Extract the (X, Y) coordinate from the center of the cell holding the provided text.  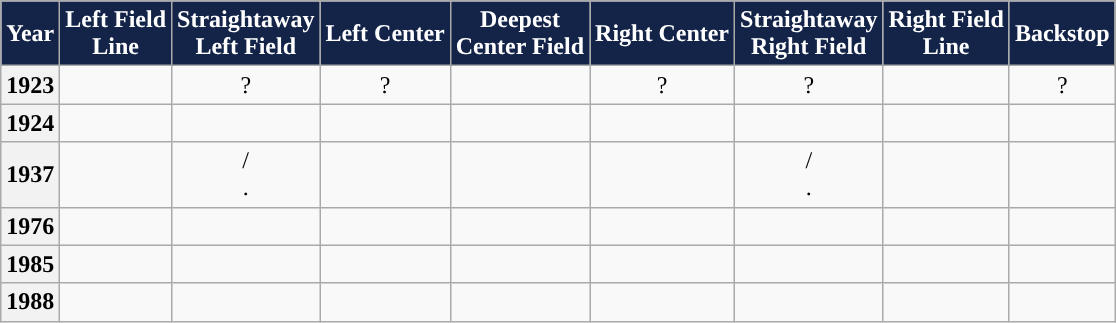
StraightawayLeft Field (246, 34)
Right FieldLine (946, 34)
1937 (30, 174)
1924 (30, 123)
Right Center (662, 34)
Year (30, 34)
StraightawayRight Field (809, 34)
1976 (30, 226)
1923 (30, 85)
1985 (30, 264)
DeepestCenter Field (520, 34)
Backstop (1062, 34)
Left Center (385, 34)
Left FieldLine (116, 34)
1988 (30, 302)
